Search for the cell housing the specified text and yield its (X, Y) center coordinate. 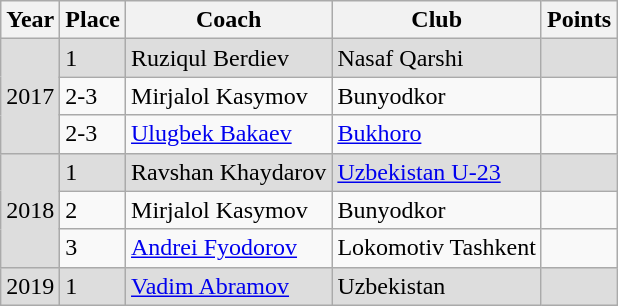
2018 (30, 210)
Uzbekistan U-23 (437, 172)
Ravshan Khaydarov (229, 172)
3 (93, 248)
Year (30, 20)
Uzbekistan (437, 286)
2019 (30, 286)
Nasaf Qarshi (437, 58)
Points (578, 20)
Bukhoro (437, 134)
Coach (229, 20)
Lokomotiv Tashkent (437, 248)
2 (93, 210)
Place (93, 20)
Vadim Abramov (229, 286)
Andrei Fyodorov (229, 248)
Club (437, 20)
2017 (30, 96)
Ulugbek Bakaev (229, 134)
Ruziqul Berdiev (229, 58)
